For the text-containing cell, return its midpoint in [X, Y] coordinate format. 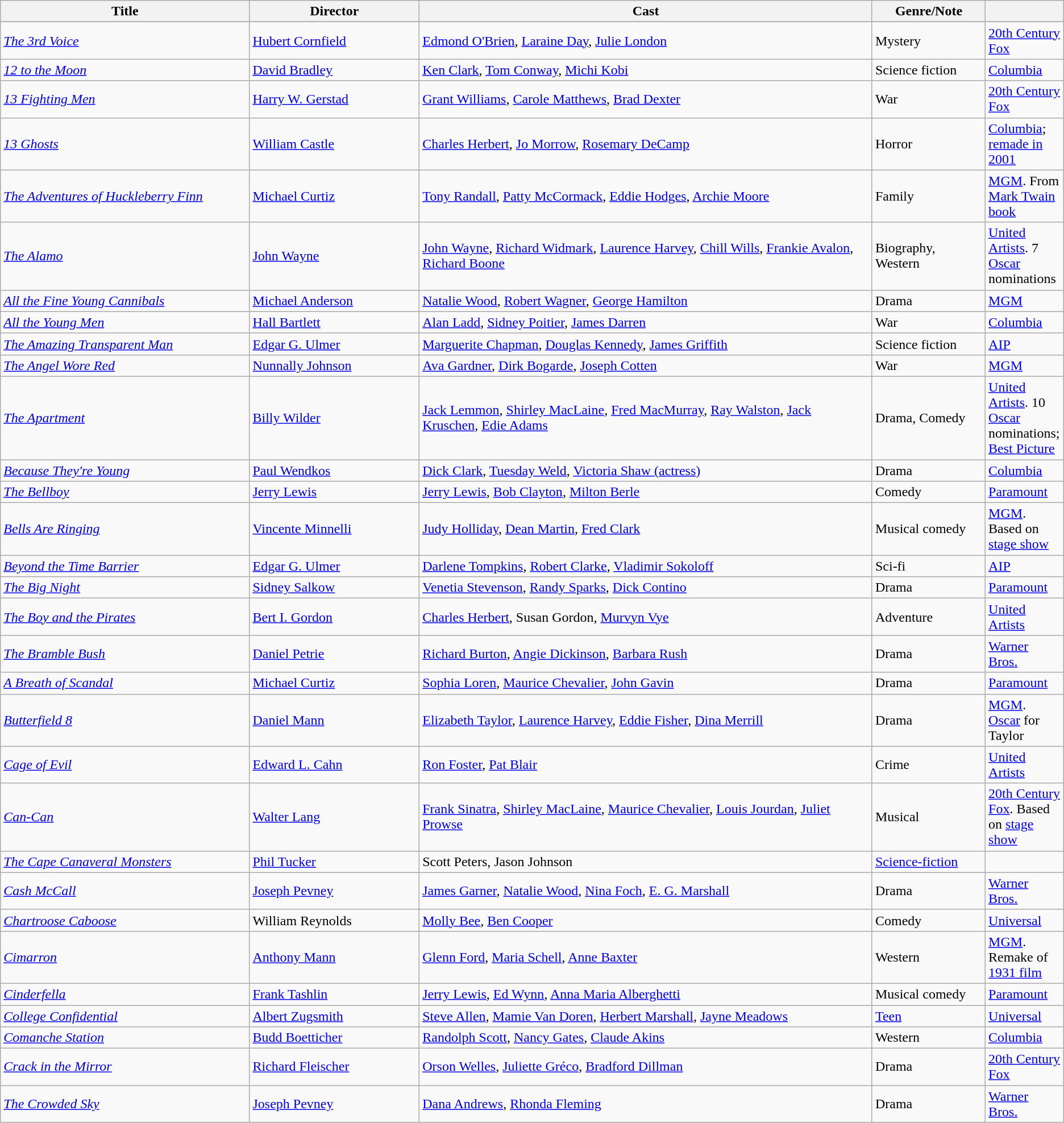
Anthony Mann [334, 957]
Alan Ladd, Sidney Poitier, James Darren [646, 322]
Steve Allen, Mamie Van Doren, Herbert Marshall, Jayne Meadows [646, 1016]
MGM. Remake of 1931 film [1025, 957]
Jerry Lewis, Ed Wynn, Anna Maria Alberghetti [646, 994]
Ava Gardner, Dirk Bogarde, Joseph Cotten [646, 365]
United Artists. 10 Oscar nominations; Best Picture [1025, 418]
Can-Can [125, 817]
20th Century Fox. Based on stage show [1025, 817]
The Big Night [125, 588]
Beyond the Time Barrier [125, 566]
Chartroose Caboose [125, 920]
Judy Holliday, Dean Martin, Fred Clark [646, 529]
12 to the Moon [125, 70]
Drama, Comedy [929, 418]
John Wayne [334, 256]
Ron Foster, Pat Blair [646, 765]
Richard Burton, Angie Dickinson, Barbara Rush [646, 654]
Charles Herbert, Jo Morrow, Rosemary DeCamp [646, 144]
Cast [646, 11]
Harry W. Gerstad [334, 99]
Hall Bartlett [334, 322]
Edmond O'Brien, Laraine Day, Julie London [646, 41]
Elizabeth Taylor, Laurence Harvey, Eddie Fisher, Dina Merrill [646, 720]
Sophia Loren, Maurice Chevalier, John Gavin [646, 683]
The Crowded Sky [125, 1104]
Orson Welles, Juliette Gréco, Bradford Dillman [646, 1067]
John Wayne, Richard Widmark, Laurence Harvey, Chill Wills, Frankie Avalon, Richard Boone [646, 256]
College Confidential [125, 1016]
Crime [929, 765]
Natalie Wood, Robert Wagner, George Hamilton [646, 301]
The 3rd Voice [125, 41]
Budd Boetticher [334, 1038]
David Bradley [334, 70]
Vincente Minnelli [334, 529]
Bells Are Ringing [125, 529]
Biography, Western [929, 256]
Title [125, 11]
Edward L. Cahn [334, 765]
Charles Herbert, Susan Gordon, Murvyn Vye [646, 617]
Walter Lang [334, 817]
Cash McCall [125, 891]
Hubert Cornfield [334, 41]
Jerry Lewis, Bob Clayton, Milton Berle [646, 492]
Scott Peters, Jason Johnson [646, 862]
Albert Zugsmith [334, 1016]
Dana Andrews, Rhonda Fleming [646, 1104]
Musical [929, 817]
The Adventures of Huckleberry Finn [125, 196]
MGM. Oscar for Taylor [1025, 720]
Frank Sinatra, Shirley MacLaine, Maurice Chevalier, Louis Jourdan, Juliet Prowse [646, 817]
Michael Anderson [334, 301]
MGM. From Mark Twain book [1025, 196]
Jack Lemmon, Shirley MacLaine, Fred MacMurray, Ray Walston, Jack Kruschen, Edie Adams [646, 418]
Venetia Stevenson, Randy Sparks, Dick Contino [646, 588]
A Breath of Scandal [125, 683]
Genre/Note [929, 11]
United Artists. 7 Oscar nominations [1025, 256]
The Cape Canaveral Monsters [125, 862]
Glenn Ford, Maria Schell, Anne Baxter [646, 957]
Family [929, 196]
Daniel Mann [334, 720]
Grant Williams, Carole Matthews, Brad Dexter [646, 99]
The Alamo [125, 256]
Teen [929, 1016]
Horror [929, 144]
Dick Clark, Tuesday Weld, Victoria Shaw (actress) [646, 470]
Nunnally Johnson [334, 365]
William Reynolds [334, 920]
Columbia; remade in 2001 [1025, 144]
Ken Clark, Tom Conway, Michi Kobi [646, 70]
Sidney Salkow [334, 588]
The Bramble Bush [125, 654]
Cimarron [125, 957]
Tony Randall, Patty McCormack, Eddie Hodges, Archie Moore [646, 196]
Sci-fi [929, 566]
Phil Tucker [334, 862]
Marguerite Chapman, Douglas Kennedy, James Griffith [646, 344]
Randolph Scott, Nancy Gates, Claude Akins [646, 1038]
Butterfield 8 [125, 720]
The Apartment [125, 418]
Mystery [929, 41]
Paul Wendkos [334, 470]
Because They're Young [125, 470]
Bert I. Gordon [334, 617]
13 Fighting Men [125, 99]
Science-fiction [929, 862]
Molly Bee, Ben Cooper [646, 920]
The Boy and the Pirates [125, 617]
William Castle [334, 144]
Cage of Evil [125, 765]
Director [334, 11]
Cinderfella [125, 994]
Richard Fleischer [334, 1067]
Daniel Petrie [334, 654]
All the Fine Young Cannibals [125, 301]
The Amazing Transparent Man [125, 344]
The Angel Wore Red [125, 365]
James Garner, Natalie Wood, Nina Foch, E. G. Marshall [646, 891]
MGM. Based on stage show [1025, 529]
Billy Wilder [334, 418]
The Bellboy [125, 492]
Adventure [929, 617]
Comanche Station [125, 1038]
Jerry Lewis [334, 492]
Darlene Tompkins, Robert Clarke, Vladimir Sokoloff [646, 566]
Frank Tashlin [334, 994]
All the Young Men [125, 322]
13 Ghosts [125, 144]
Crack in the Mirror [125, 1067]
